Determine the [x, y] coordinate at the center of the cell enclosing the given text.  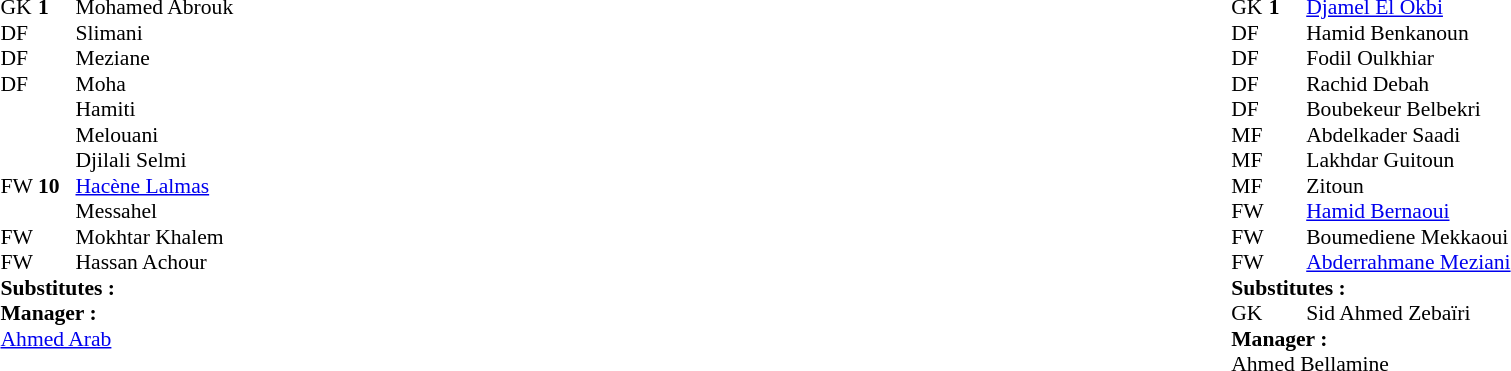
Ahmed Arab [188, 339]
Melouani [226, 135]
Substitutes : [188, 288]
Hassan Achour [226, 263]
Messahel [226, 211]
Hacène Lalmas [226, 186]
Hamiti [226, 109]
Manager : [188, 313]
Slimani [226, 33]
Mokhtar Khalem [226, 237]
Meziane [226, 59]
GK [1250, 313]
Moha [226, 84]
10 [57, 186]
Djilali Selmi [226, 161]
